For the text-containing cell, return its midpoint in [X, Y] coordinate format. 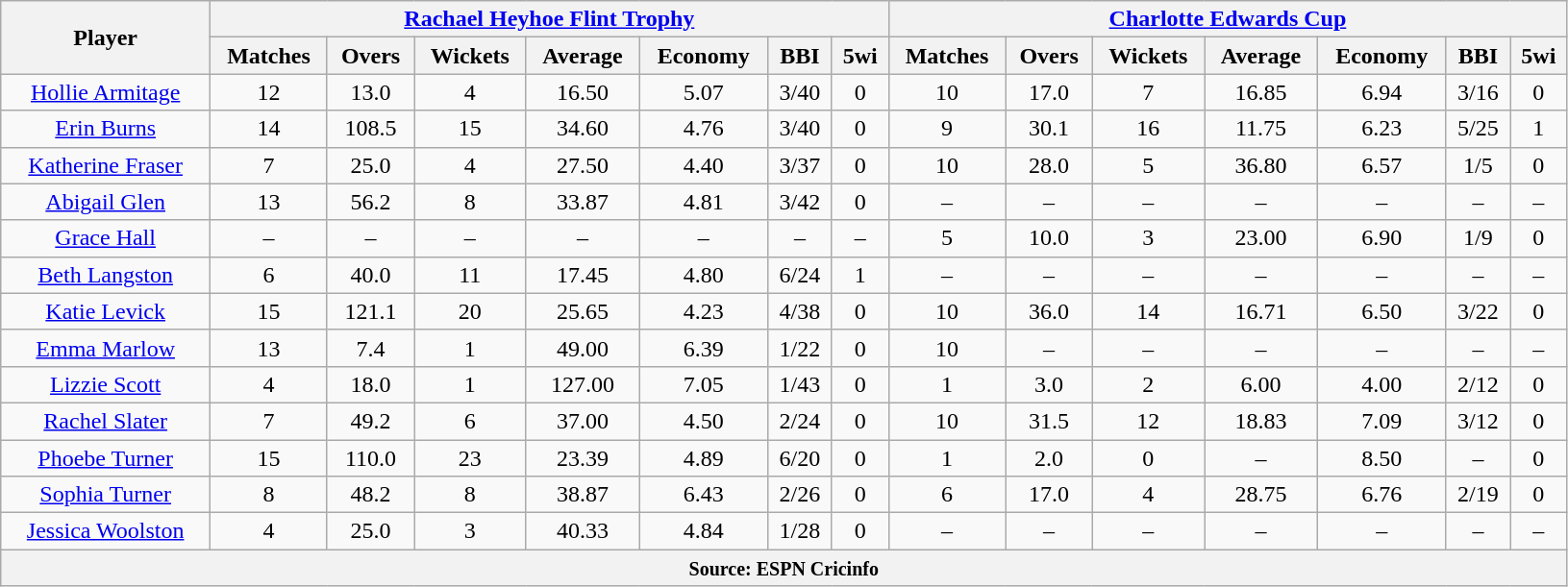
27.50 [583, 165]
4.89 [704, 458]
16.85 [1260, 92]
Player [106, 37]
2/24 [800, 421]
2.0 [1049, 458]
2 [1148, 384]
1/9 [1479, 238]
6.50 [1381, 311]
108.5 [370, 129]
38.87 [583, 495]
3/37 [800, 165]
33.87 [583, 202]
3/22 [1479, 311]
36.80 [1260, 165]
Katherine Fraser [106, 165]
Emma Marlow [106, 348]
23.00 [1260, 238]
Lizzie Scott [106, 384]
17.45 [583, 275]
9 [947, 129]
6.39 [704, 348]
40.0 [370, 275]
6.23 [1381, 129]
8.50 [1381, 458]
Hollie Armitage [106, 92]
40.33 [583, 531]
3/16 [1479, 92]
30.1 [1049, 129]
3/42 [800, 202]
28.75 [1260, 495]
25.65 [583, 311]
11 [470, 275]
4.81 [704, 202]
56.2 [370, 202]
6/24 [800, 275]
6.43 [704, 495]
10.0 [1049, 238]
2/26 [800, 495]
4.50 [704, 421]
37.00 [583, 421]
7.4 [370, 348]
1/22 [800, 348]
Phoebe Turner [106, 458]
7.09 [1381, 421]
20 [470, 311]
1/28 [800, 531]
36.0 [1049, 311]
6.94 [1381, 92]
110.0 [370, 458]
6.90 [1381, 238]
23 [470, 458]
48.2 [370, 495]
6/20 [800, 458]
3/12 [1479, 421]
Jessica Woolston [106, 531]
Charlotte Edwards Cup [1228, 19]
4.84 [704, 531]
Sophia Turner [106, 495]
2/19 [1479, 495]
3.0 [1049, 384]
5/25 [1479, 129]
Erin Burns [106, 129]
34.60 [583, 129]
Rachael Heyhoe Flint Trophy [550, 19]
16.50 [583, 92]
Beth Langston [106, 275]
23.39 [583, 458]
1/5 [1479, 165]
6.00 [1260, 384]
13.0 [370, 92]
4/38 [800, 311]
Grace Hall [106, 238]
18.83 [1260, 421]
4.40 [704, 165]
49.00 [583, 348]
6.76 [1381, 495]
16 [1148, 129]
127.00 [583, 384]
1/43 [800, 384]
7.05 [704, 384]
2/12 [1479, 384]
28.0 [1049, 165]
Katie Levick [106, 311]
16.71 [1260, 311]
Abigail Glen [106, 202]
11.75 [1260, 129]
4.76 [704, 129]
Source: ESPN Cricinfo [784, 568]
4.00 [1381, 384]
6.57 [1381, 165]
Rachel Slater [106, 421]
5.07 [704, 92]
4.23 [704, 311]
31.5 [1049, 421]
121.1 [370, 311]
4.80 [704, 275]
49.2 [370, 421]
18.0 [370, 384]
